Output the (x, y) coordinate of the center of the cell containing the given text.  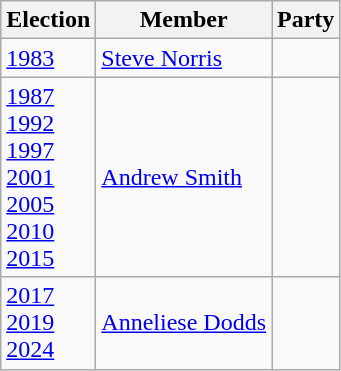
Member (184, 20)
Andrew Smith (184, 177)
Party (306, 20)
201720192024 (48, 323)
Election (48, 20)
1983 (48, 58)
Steve Norris (184, 58)
1987199219972001200520102015 (48, 177)
Anneliese Dodds (184, 323)
